Return [X, Y] of the center of cell containing provided text 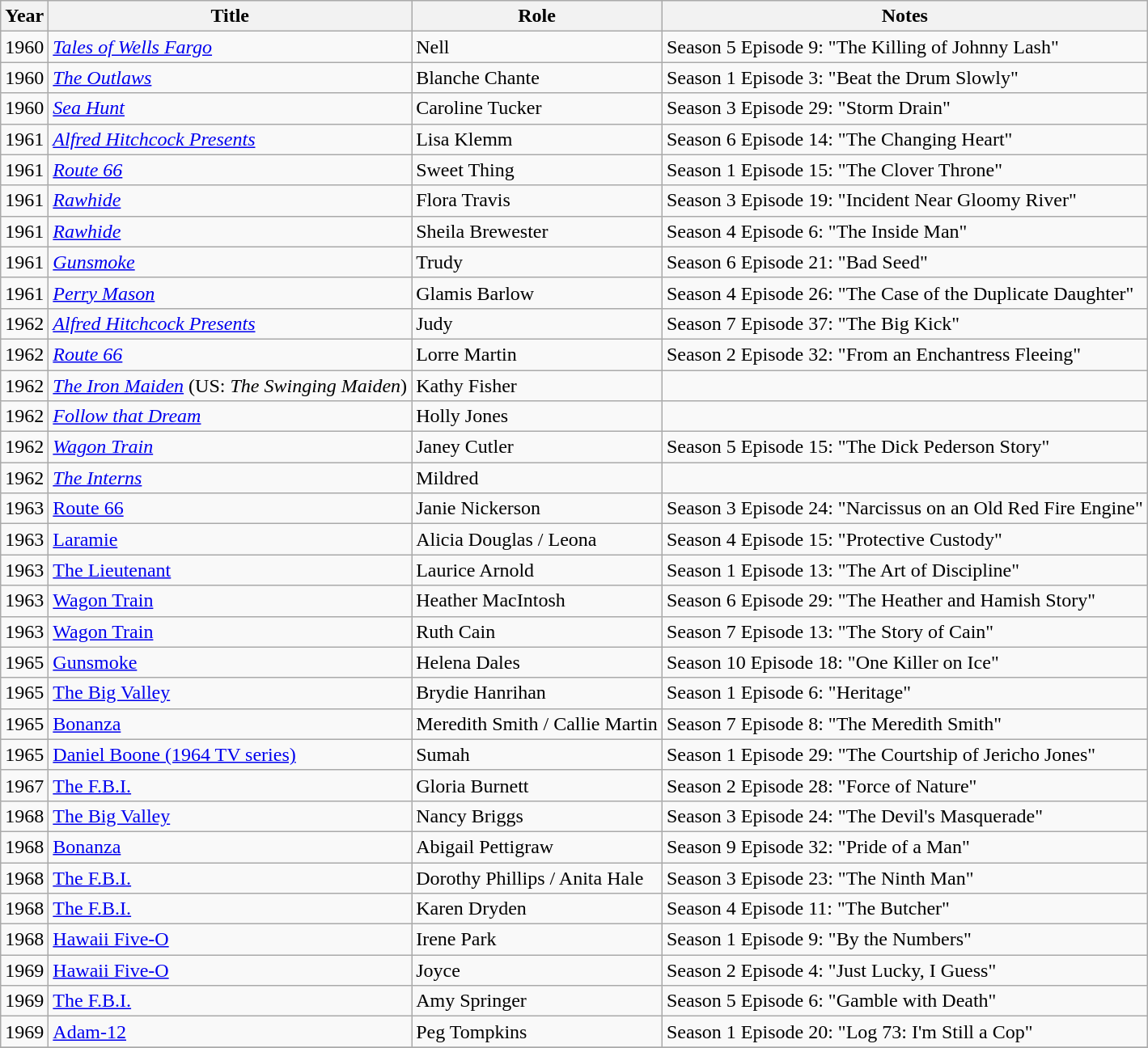
Season 5 Episode 6: "Gamble with Death" [904, 1001]
Season 2 Episode 32: "From an Enchantress Fleeing" [904, 354]
Daniel Boone (1964 TV series) [230, 754]
Season 4 Episode 11: "The Butcher" [904, 909]
The Interns [230, 478]
Judy [537, 323]
Helena Dales [537, 662]
Season 7 Episode 13: "The Story of Cain" [904, 632]
Season 1 Episode 13: "The Art of Discipline" [904, 570]
Brydie Hanrihan [537, 693]
Season 4 Episode 15: "Protective Custody" [904, 539]
Season 3 Episode 19: "Incident Near Gloomy River" [904, 201]
Season 6 Episode 21: "Bad Seed" [904, 262]
Season 1 Episode 29: "The Courtship of Jericho Jones" [904, 754]
Flora Travis [537, 201]
Lisa Klemm [537, 139]
Alicia Douglas / Leona [537, 539]
Season 3 Episode 24: "Narcissus on an Old Red Fire Engine" [904, 509]
Dorothy Phillips / Anita Hale [537, 877]
Notes [904, 16]
Heather MacIntosh [537, 601]
Joyce [537, 970]
Trudy [537, 262]
Abigail Pettigraw [537, 847]
Janie Nickerson [537, 509]
Title [230, 16]
Glamis Barlow [537, 293]
Year [24, 16]
Blanche Chante [537, 78]
Season 3 Episode 24: "The Devil's Masquerade" [904, 816]
Peg Tompkins [537, 1032]
The Lieutenant [230, 570]
Ruth Cain [537, 632]
Caroline Tucker [537, 108]
Season 6 Episode 29: "The Heather and Hamish Story" [904, 601]
Season 9 Episode 32: "Pride of a Man" [904, 847]
Sweet Thing [537, 170]
Follow that Dream [230, 416]
Tales of Wells Fargo [230, 47]
Adam-12 [230, 1032]
Meredith Smith / Callie Martin [537, 724]
Role [537, 16]
Season 4 Episode 26: "The Case of the Duplicate Daughter" [904, 293]
Season 5 Episode 9: "The Killing of Johnny Lash" [904, 47]
Season 1 Episode 15: "The Clover Throne" [904, 170]
Kathy Fisher [537, 386]
Season 3 Episode 29: "Storm Drain" [904, 108]
Season 5 Episode 15: "The Dick Pederson Story" [904, 447]
Season 6 Episode 14: "The Changing Heart" [904, 139]
The Iron Maiden (US: The Swinging Maiden) [230, 386]
Season 2 Episode 28: "Force of Nature" [904, 785]
Irene Park [537, 940]
Nancy Briggs [537, 816]
Perry Mason [230, 293]
Season 1 Episode 6: "Heritage" [904, 693]
1967 [24, 785]
Season 4 Episode 6: "The Inside Man" [904, 231]
Season 1 Episode 3: "Beat the Drum Slowly" [904, 78]
Season 10 Episode 18: "One Killer on Ice" [904, 662]
Nell [537, 47]
Season 3 Episode 23: "The Ninth Man" [904, 877]
Gloria Burnett [537, 785]
Holly Jones [537, 416]
Season 7 Episode 37: "The Big Kick" [904, 323]
Amy Springer [537, 1001]
Season 1 Episode 9: "By the Numbers" [904, 940]
Karen Dryden [537, 909]
Sea Hunt [230, 108]
Sumah [537, 754]
Season 7 Episode 8: "The Meredith Smith" [904, 724]
Laramie [230, 539]
The Outlaws [230, 78]
Janey Cutler [537, 447]
Sheila Brewester [537, 231]
Season 1 Episode 20: "Log 73: I'm Still a Cop" [904, 1032]
Mildred [537, 478]
Laurice Arnold [537, 570]
Lorre Martin [537, 354]
Season 2 Episode 4: "Just Lucky, I Guess" [904, 970]
